Find where the given text appears and provide that cell's center as (X, Y) coordinate. 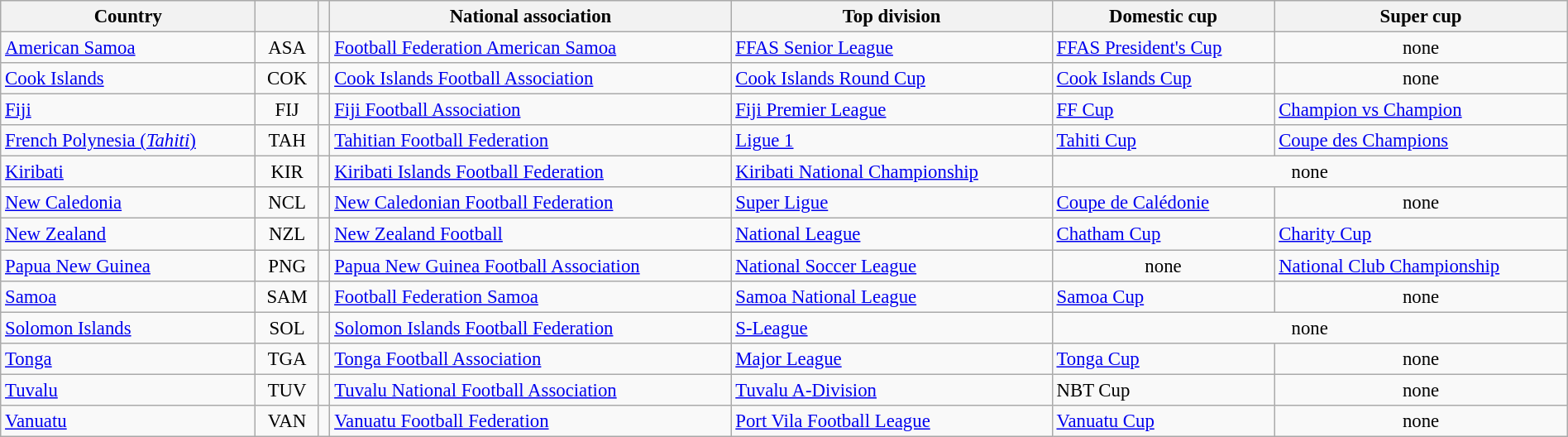
Vanuatu Cup (1163, 421)
Tuvalu (128, 390)
Football Federation Samoa (531, 296)
PNG (288, 266)
SOL (288, 328)
Coupe de Calédonie (1163, 203)
New Zealand Football (531, 234)
TUV (288, 390)
VAN (288, 421)
NCL (288, 203)
National association (531, 17)
FFAS President's Cup (1163, 48)
New Caledonia (128, 203)
FIJ (288, 110)
Vanuatu Football Federation (531, 421)
New Zealand (128, 234)
Country (128, 17)
FFAS Senior League (892, 48)
Major League (892, 358)
Cook Islands Football Association (531, 79)
Tuvalu A-Division (892, 390)
Tahitian Football Federation (531, 141)
NZL (288, 234)
National Club Championship (1421, 266)
ASA (288, 48)
S-League (892, 328)
Vanuatu (128, 421)
Papua New Guinea (128, 266)
Port Vila Football League (892, 421)
Champion vs Champion (1421, 110)
French Polynesia (Tahiti) (128, 141)
Chatham Cup (1163, 234)
Solomon Islands (128, 328)
National League (892, 234)
New Caledonian Football Federation (531, 203)
Super Ligue (892, 203)
Fiji (128, 110)
Fiji Football Association (531, 110)
Samoa Cup (1163, 296)
Samoa National League (892, 296)
FF Cup (1163, 110)
Top division (892, 17)
Tonga Cup (1163, 358)
Super cup (1421, 17)
Charity Cup (1421, 234)
Ligue 1 (892, 141)
Tuvalu National Football Association (531, 390)
Kiribati Islands Football Federation (531, 172)
Fiji Premier League (892, 110)
Cook Islands Cup (1163, 79)
NBT Cup (1163, 390)
Papua New Guinea Football Association (531, 266)
Kiribati (128, 172)
Kiribati National Championship (892, 172)
Domestic cup (1163, 17)
Football Federation American Samoa (531, 48)
Solomon Islands Football Federation (531, 328)
National Soccer League (892, 266)
Cook Islands Round Cup (892, 79)
Coupe des Champions (1421, 141)
Tonga Football Association (531, 358)
COK (288, 79)
Tonga (128, 358)
TAH (288, 141)
American Samoa (128, 48)
SAM (288, 296)
Cook Islands (128, 79)
TGA (288, 358)
Samoa (128, 296)
KIR (288, 172)
Tahiti Cup (1163, 141)
